Scan for the cell matching the given text and deliver its [x, y] coordinate at center. 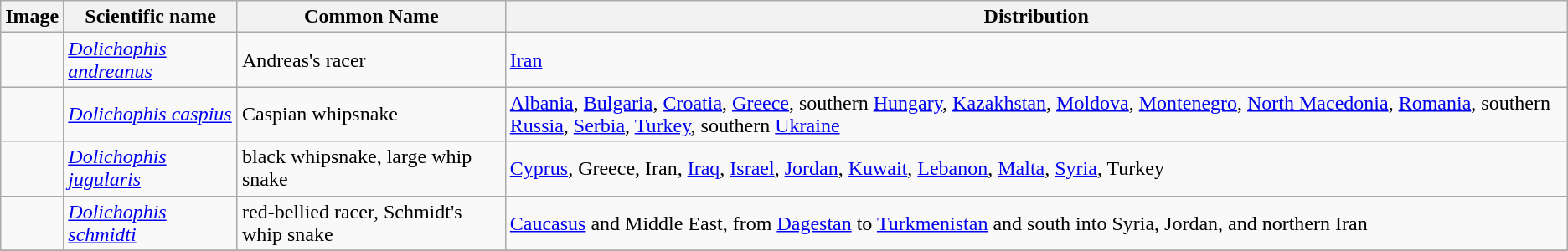
black whipsnake, large whip snake [371, 169]
Dolichophis schmidti [151, 223]
Distribution [1036, 17]
Dolichophis jugularis [151, 169]
Cyprus, Greece, Iran, Iraq, Israel, Jordan, Kuwait, Lebanon, Malta, Syria, Turkey [1036, 169]
Andreas's racer [371, 60]
Scientific name [151, 17]
Image [32, 17]
Caucasus and Middle East, from Dagestan to Turkmenistan and south into Syria, Jordan, and northern Iran [1036, 223]
Common Name [371, 17]
red-bellied racer, Schmidt's whip snake [371, 223]
Dolichophis andreanus [151, 60]
Iran [1036, 60]
Caspian whipsnake [371, 114]
Dolichophis caspius [151, 114]
